Return [x, y] of the center of cell containing provided text 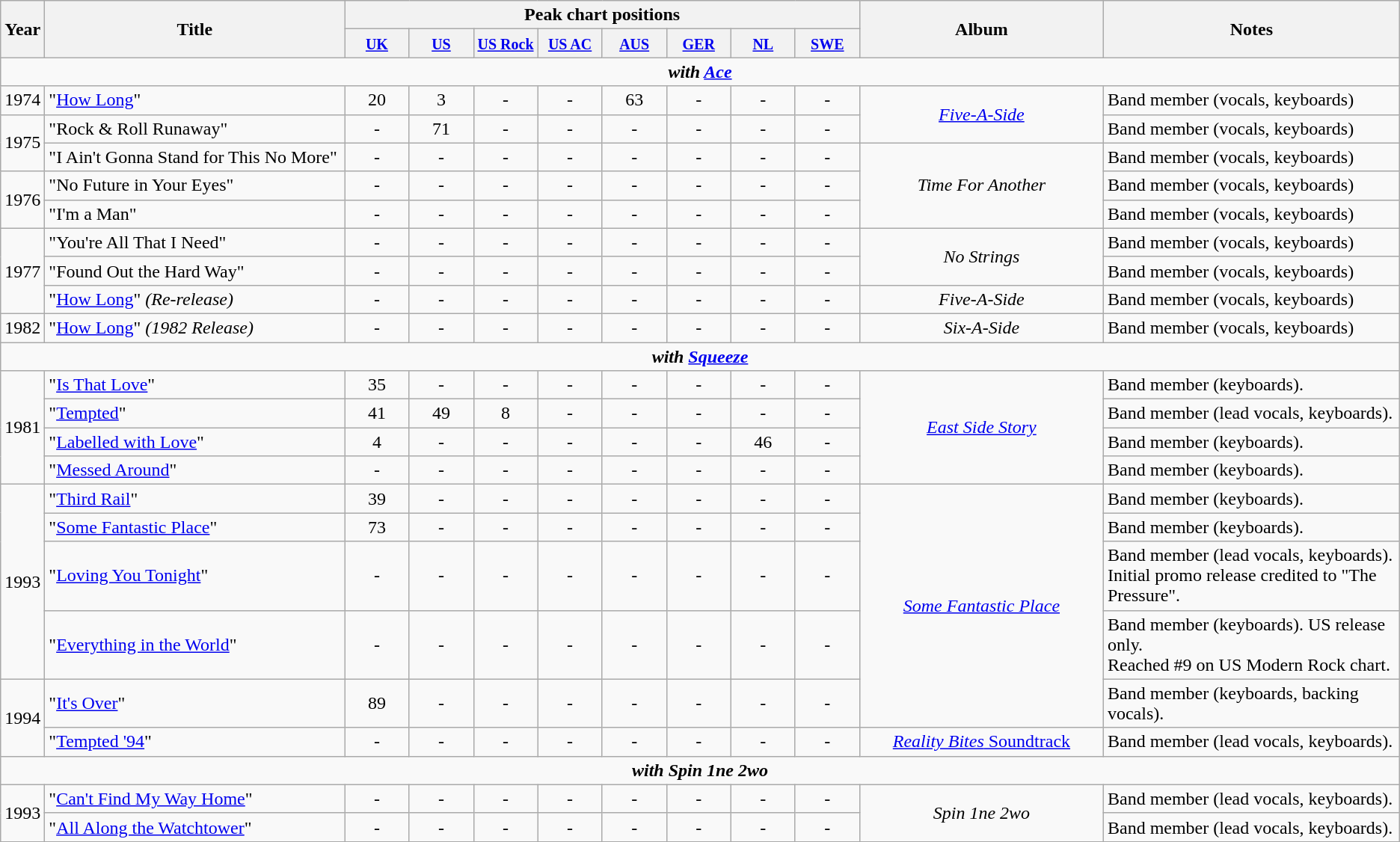
UK [377, 43]
"How Long" (1982 Release) [194, 328]
1975 [22, 143]
US Rock [506, 43]
SWE [827, 43]
1977 [22, 271]
Some Fantastic Place [981, 606]
US AC [570, 43]
Band member (keyboards, backing vocals). [1251, 703]
"No Future in Your Eyes" [194, 185]
"Loving You Tonight" [194, 576]
Band member (keyboards). US release only. Reached #9 on US Modern Rock chart. [1251, 645]
1982 [22, 328]
US [441, 43]
Album [981, 29]
4 [377, 442]
41 [377, 414]
No Strings [981, 256]
AUS [634, 43]
"How Long" (Re-release) [194, 299]
39 [377, 499]
Notes [1251, 29]
Reality Bites Soundtrack [981, 742]
"You're All That I Need" [194, 242]
Band member (lead vocals, keyboards). Initial promo release credited to "The Pressure". [1251, 576]
Year [22, 29]
"It's Over" [194, 703]
1981 [22, 428]
"Everything in the World" [194, 645]
1976 [22, 200]
Title [194, 29]
"I'm a Man" [194, 214]
20 [377, 100]
"Third Rail" [194, 499]
"I Ain't Gonna Stand for This No More" [194, 157]
GER [699, 43]
"Tempted '94" [194, 742]
1994 [22, 718]
East Side Story [981, 428]
"Can't Find My Way Home" [194, 799]
"All Along the Watchtower" [194, 827]
"Some Fantastic Place" [194, 527]
"How Long" [194, 100]
NL [763, 43]
46 [763, 442]
Time For Another [981, 185]
with Spin 1ne 2wo [700, 770]
49 [441, 414]
"Is That Love" [194, 385]
73 [377, 527]
1974 [22, 100]
"Found Out the Hard Way" [194, 271]
Spin 1ne 2wo [981, 813]
Six-A-Side [981, 328]
"Labelled with Love" [194, 442]
35 [377, 385]
"Messed Around" [194, 470]
with Squeeze [700, 357]
63 [634, 100]
89 [377, 703]
3 [441, 100]
with Ace [700, 72]
71 [441, 129]
8 [506, 414]
"Rock & Roll Runaway" [194, 129]
Peak chart positions [602, 15]
"Tempted" [194, 414]
